Identify which cell holds the provided text, then report its [X, Y] central coordinate. 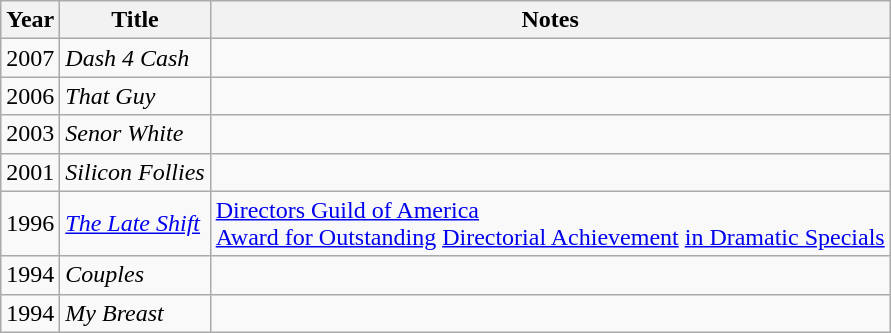
Title [135, 20]
2006 [30, 96]
Silicon Follies [135, 172]
Directors Guild of AmericaAward for Outstanding Directorial Achievement in Dramatic Specials [550, 224]
Dash 4 Cash [135, 58]
Notes [550, 20]
Year [30, 20]
1996 [30, 224]
2001 [30, 172]
2003 [30, 134]
2007 [30, 58]
The Late Shift [135, 224]
Senor White [135, 134]
Couples [135, 275]
That Guy [135, 96]
My Breast [135, 313]
